For the text-containing cell, return its midpoint in [x, y] coordinate format. 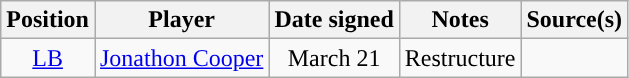
Date signed [334, 20]
Notes [460, 20]
March 21 [334, 58]
LB [48, 58]
Source(s) [574, 20]
Player [181, 20]
Jonathon Cooper [181, 58]
Position [48, 20]
Restructure [460, 58]
